Find where the given text appears and provide that cell's center as [X, Y] coordinate. 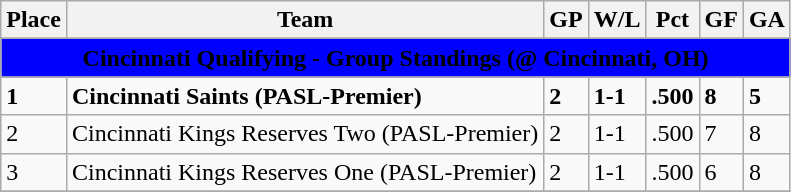
Team [304, 20]
3 [34, 172]
Pct [672, 20]
GP [566, 20]
GF [721, 20]
Cincinnati Qualifying - Group Standings (@ Cincinnati, OH) [396, 58]
Cincinnati Kings Reserves Two (PASL-Premier) [304, 134]
Cincinnati Kings Reserves One (PASL-Premier) [304, 172]
Cincinnati Saints (PASL-Premier) [304, 96]
GA [766, 20]
7 [721, 134]
6 [721, 172]
5 [766, 96]
W/L [617, 20]
1 [34, 96]
Place [34, 20]
